Identify which cell holds the provided text, then report its (x, y) central coordinate. 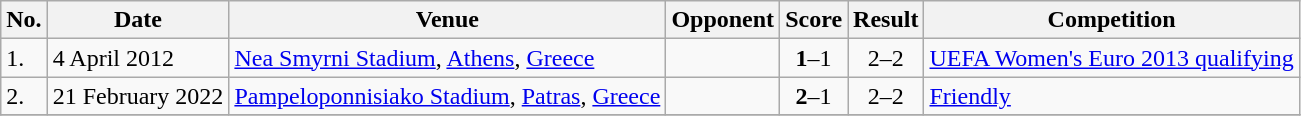
4 April 2012 (138, 58)
No. (24, 20)
2. (24, 96)
1. (24, 58)
Result (886, 20)
Date (138, 20)
Venue (448, 20)
Nea Smyrni Stadium, Athens, Greece (448, 58)
Opponent (723, 20)
Competition (1112, 20)
21 February 2022 (138, 96)
Pampeloponnisiako Stadium, Patras, Greece (448, 96)
1–1 (814, 58)
Friendly (1112, 96)
Score (814, 20)
2–1 (814, 96)
UEFA Women's Euro 2013 qualifying (1112, 58)
